Identify which cell holds the provided text, then report its [X, Y] central coordinate. 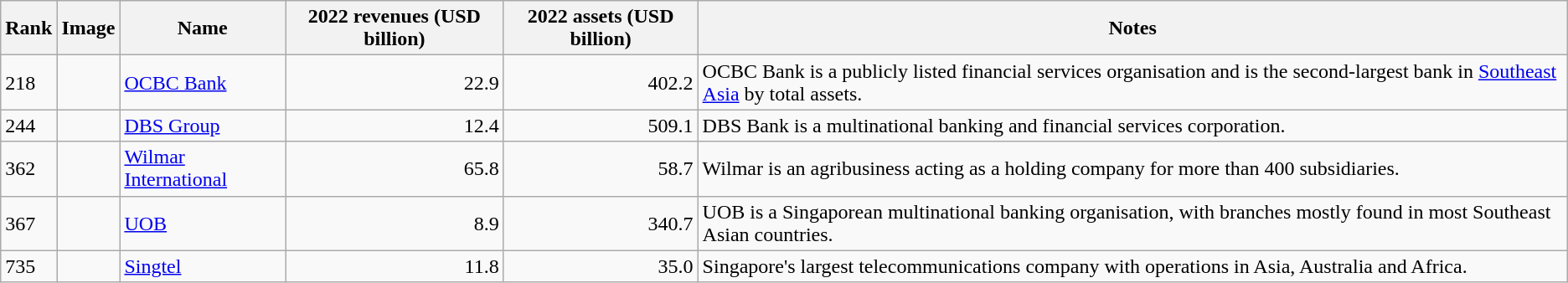
735 [28, 266]
Notes [1132, 28]
65.8 [394, 169]
Image [89, 28]
DBS Group [203, 126]
367 [28, 223]
244 [28, 126]
Wilmar is an agribusiness acting as a holding company for more than 400 subsidiaries. [1132, 169]
402.2 [601, 82]
12.4 [394, 126]
UOB is a Singaporean multinational banking organisation, with branches mostly found in most Southeast Asian countries. [1132, 223]
509.1 [601, 126]
Name [203, 28]
Rank [28, 28]
362 [28, 169]
2022 assets (USD billion) [601, 28]
Singapore's largest telecommunications company with operations in Asia, Australia and Africa. [1132, 266]
OCBC Bank is a publicly listed financial services organisation and is the second-largest bank in Southeast Asia by total assets. [1132, 82]
UOB [203, 223]
22.9 [394, 82]
11.8 [394, 266]
58.7 [601, 169]
DBS Bank is a multinational banking and financial services corporation. [1132, 126]
218 [28, 82]
Wilmar International [203, 169]
8.9 [394, 223]
OCBC Bank [203, 82]
35.0 [601, 266]
Singtel [203, 266]
340.7 [601, 223]
2022 revenues (USD billion) [394, 28]
